Extract the [x, y] coordinate from the center of the cell holding the provided text.  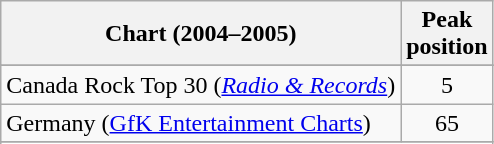
Chart (2004–2005) [201, 34]
65 [447, 123]
Canada Rock Top 30 (Radio & Records) [201, 85]
Peakposition [447, 34]
5 [447, 85]
Germany (GfK Entertainment Charts) [201, 123]
